Extract the [x, y] coordinate from the center of the cell holding the provided text.  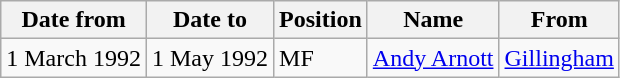
Gillingham [559, 58]
From [559, 20]
MF [321, 58]
Date from [74, 20]
Position [321, 20]
1 March 1992 [74, 58]
Andy Arnott [433, 58]
1 May 1992 [210, 58]
Name [433, 20]
Date to [210, 20]
